Search for the cell housing the specified text and yield its (X, Y) center coordinate. 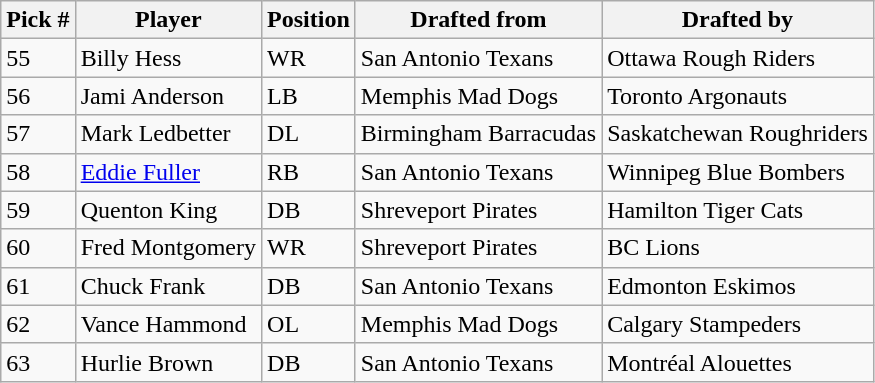
LB (309, 96)
Mark Ledbetter (168, 134)
63 (38, 362)
Edmonton Eskimos (738, 286)
Chuck Frank (168, 286)
61 (38, 286)
Jami Anderson (168, 96)
Pick # (38, 20)
Quenton King (168, 210)
Hamilton Tiger Cats (738, 210)
Hurlie Brown (168, 362)
RB (309, 172)
62 (38, 324)
Ottawa Rough Riders (738, 58)
Montréal Alouettes (738, 362)
Drafted from (478, 20)
Position (309, 20)
BC Lions (738, 248)
Birmingham Barracudas (478, 134)
Vance Hammond (168, 324)
55 (38, 58)
60 (38, 248)
OL (309, 324)
Winnipeg Blue Bombers (738, 172)
Player (168, 20)
57 (38, 134)
Eddie Fuller (168, 172)
Fred Montgomery (168, 248)
Drafted by (738, 20)
58 (38, 172)
DL (309, 134)
Saskatchewan Roughriders (738, 134)
Toronto Argonauts (738, 96)
Billy Hess (168, 58)
59 (38, 210)
56 (38, 96)
Calgary Stampeders (738, 324)
